From the cell containing the given text, extract its center point as [X, Y] coordinate. 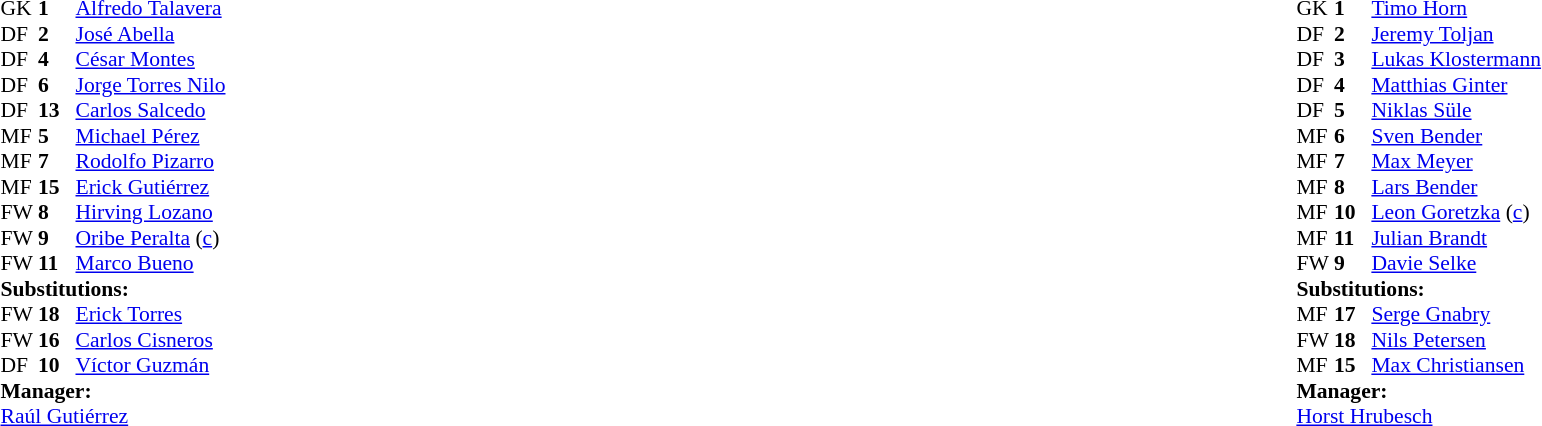
César Montes [151, 59]
Lukas Klostermann [1456, 59]
Leon Goretzka (c) [1456, 213]
Sven Bender [1456, 136]
Davie Selke [1456, 263]
Carlos Cisneros [151, 340]
Erick Torres [151, 315]
Carlos Salcedo [151, 111]
Oribe Peralta (c) [151, 238]
Julian Brandt [1456, 238]
Jeremy Toljan [1456, 34]
Lars Bender [1456, 187]
Rodolfo Pizarro [151, 161]
José Abella [151, 34]
Max Meyer [1456, 161]
16 [57, 340]
Serge Gnabry [1456, 315]
Nils Petersen [1456, 340]
17 [1353, 315]
Jorge Torres Nilo [151, 85]
3 [1353, 59]
Marco Bueno [151, 263]
Max Christiansen [1456, 365]
Víctor Guzmán [151, 365]
13 [57, 111]
Michael Pérez [151, 136]
Erick Gutiérrez [151, 187]
Niklas Süle [1456, 111]
Matthias Ginter [1456, 85]
Hirving Lozano [151, 213]
